Provide the [x, y] coordinate of the cell's center where the given text is located.  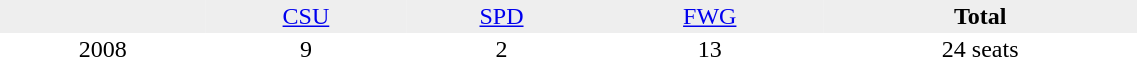
SPD [502, 16]
FWG [710, 16]
CSU [306, 16]
